Provide the [x, y] coordinate of the cell's center where the given text is located.  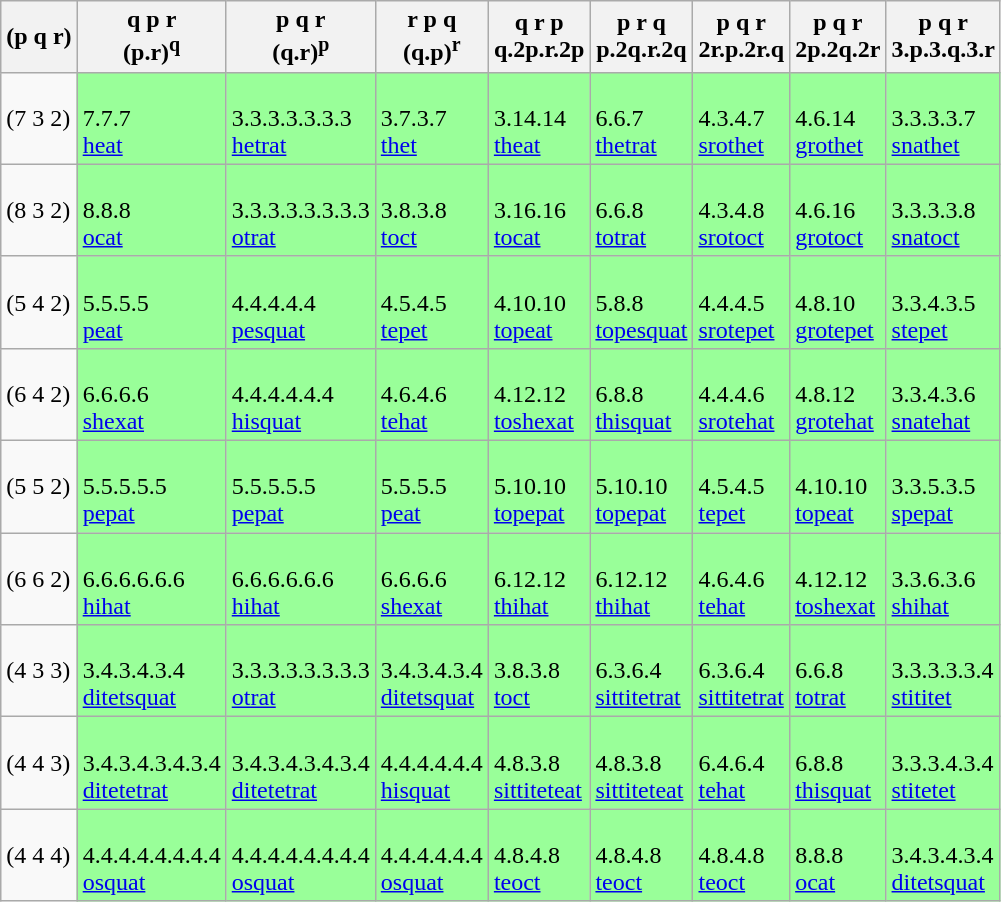
4.4.4.6srotehat [742, 394]
r p q(q.p)r [432, 37]
3.3.4.3.5stepet [943, 302]
3.3.3.3.8snatoct [943, 210]
4.4.4.4.4pesquat [300, 302]
4.4.4.5srotepet [742, 302]
4.6.16grotoct [838, 210]
(6 6 2) [39, 579]
p q r(q.r)p [300, 37]
7.7.7heat [152, 118]
3.3.4.3.6snatehat [943, 394]
q r pq.2p.r.2p [539, 37]
6.6.7thetrat [642, 118]
3.3.3.4.3.4stitetet [943, 763]
p r qp.2q.r.2q [642, 37]
4.8.10grotepet [838, 302]
p q r 2p.2q.2r [838, 37]
3.7.3.7thet [432, 118]
p q r3.p.3.q.3.r [943, 37]
(5 5 2) [39, 487]
(5 4 2) [39, 302]
3.3.3.3.3.4stititet [943, 671]
4.3.4.8srotoct [742, 210]
5.8.8topesquat [642, 302]
p q r2r.p.2r.q [742, 37]
(4 4 3) [39, 763]
4.3.4.7srothet [742, 118]
(7 3 2) [39, 118]
4.4.4.4.4.4osquat [432, 855]
(6 4 2) [39, 394]
4.6.14grothet [838, 118]
(4 4 4) [39, 855]
3.3.3.3.3.3.3hetrat [300, 118]
(p q r) [39, 37]
3.3.5.3.5spepat [943, 487]
(4 3 3) [39, 671]
3.3.3.3.7snathet [943, 118]
6.4.6.4tehat [742, 763]
(8 3 2) [39, 210]
3.16.16tocat [539, 210]
3.3.6.3.6shihat [943, 579]
4.8.12grotehat [838, 394]
q p r(p.r)q [152, 37]
3.14.14theat [539, 118]
